Return [x, y] of the center of cell containing provided text 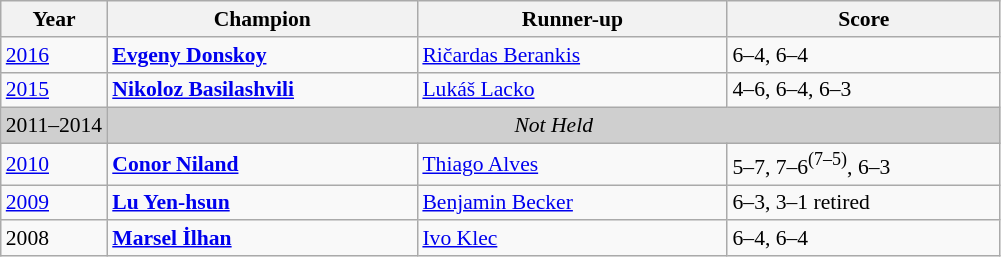
5–7, 7–6(7–5), 6–3 [864, 164]
2010 [54, 164]
Lukáš Lacko [572, 90]
Runner-up [572, 19]
Not Held [554, 126]
Ričardas Berankis [572, 55]
Evgeny Donskoy [262, 55]
2016 [54, 55]
Nikoloz Basilashvili [262, 90]
Ivo Klec [572, 239]
2011–2014 [54, 126]
2009 [54, 203]
Year [54, 19]
Champion [262, 19]
Lu Yen-hsun [262, 203]
2008 [54, 239]
Score [864, 19]
Thiago Alves [572, 164]
4–6, 6–4, 6–3 [864, 90]
6–3, 3–1 retired [864, 203]
Benjamin Becker [572, 203]
2015 [54, 90]
Conor Niland [262, 164]
Marsel İlhan [262, 239]
